Locate the cell with the specified text and output its [x, y] center coordinate. 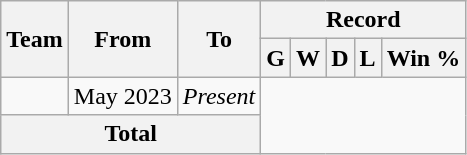
May 2023 [122, 96]
To [218, 39]
D [340, 58]
W [308, 58]
G [276, 58]
L [368, 58]
From [122, 39]
Total [131, 134]
Win % [424, 58]
Team [35, 39]
Present [218, 96]
Record [364, 20]
